Scan for the cell matching the given text and deliver its (X, Y) coordinate at center. 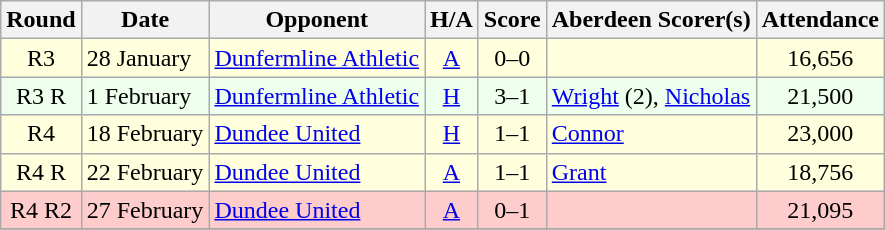
1 February (145, 96)
0–0 (512, 58)
R4 (41, 134)
Aberdeen Scorer(s) (651, 20)
R3 (41, 58)
23,000 (820, 134)
28 January (145, 58)
Score (512, 20)
22 February (145, 172)
18,756 (820, 172)
18 February (145, 134)
Opponent (317, 20)
21,095 (820, 210)
Connor (651, 134)
0–1 (512, 210)
21,500 (820, 96)
Wright (2), Nicholas (651, 96)
Date (145, 20)
Grant (651, 172)
27 February (145, 210)
R3 R (41, 96)
Round (41, 20)
R4 R (41, 172)
16,656 (820, 58)
3–1 (512, 96)
H/A (452, 20)
R4 R2 (41, 210)
Attendance (820, 20)
